Determine the (x, y) coordinate at the center of the cell enclosing the given text.  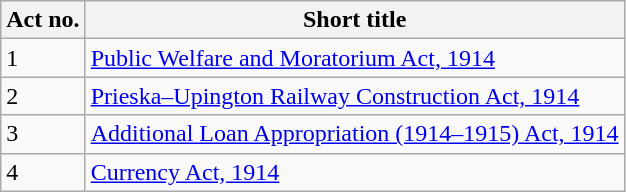
3 (43, 134)
2 (43, 96)
Public Welfare and Moratorium Act, 1914 (354, 58)
4 (43, 172)
Short title (354, 20)
Prieska–Upington Railway Construction Act, 1914 (354, 96)
Act no. (43, 20)
1 (43, 58)
Currency Act, 1914 (354, 172)
Additional Loan Appropriation (1914–1915) Act, 1914 (354, 134)
